Determine the [X, Y] coordinate at the center of the cell enclosing the given text.  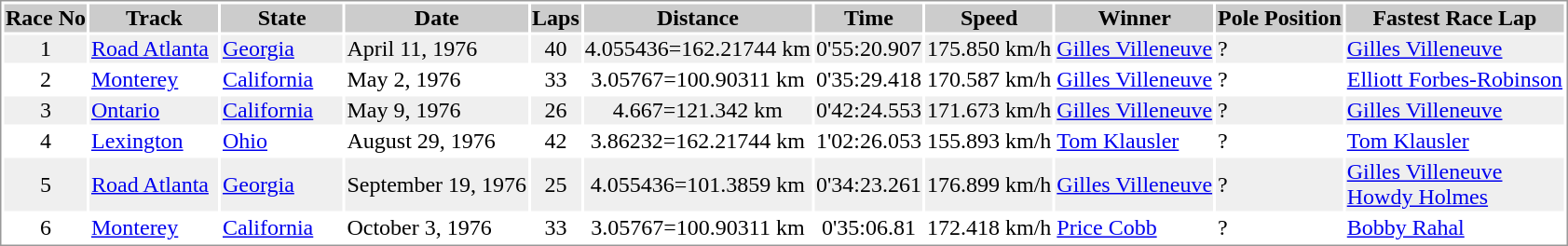
April 11, 1976 [437, 49]
Speed [989, 18]
Fastest Race Lap [1454, 18]
25 [556, 184]
175.850 km/h [989, 49]
Lexington [154, 141]
176.899 km/h [989, 184]
1 [45, 49]
Bobby Rahal [1454, 228]
4.667=121.342 km [697, 111]
August 29, 1976 [437, 141]
4.055436=101.3859 km [697, 184]
4 [45, 141]
September 19, 1976 [437, 184]
40 [556, 49]
Date [437, 18]
May 2, 1976 [437, 79]
5 [45, 184]
0'35:29.418 [868, 79]
0'42:24.553 [868, 111]
Laps [556, 18]
Race No [45, 18]
6 [45, 228]
October 3, 1976 [437, 228]
1'02:26.053 [868, 141]
Elliott Forbes-Robinson [1454, 79]
172.418 km/h [989, 228]
Distance [697, 18]
171.673 km/h [989, 111]
3 [45, 111]
May 9, 1976 [437, 111]
Gilles VilleneuveHowdy Holmes [1454, 184]
2 [45, 79]
Price Cobb [1135, 228]
Ontario [154, 111]
Pole Position [1280, 18]
155.893 km/h [989, 141]
Time [868, 18]
4.055436=162.21744 km [697, 49]
Winner [1135, 18]
0'55:20.907 [868, 49]
26 [556, 111]
Ohio [281, 141]
0'35:06.81 [868, 228]
0'34:23.261 [868, 184]
State [281, 18]
170.587 km/h [989, 79]
Track [154, 18]
3.86232=162.21744 km [697, 141]
42 [556, 141]
